From the cell containing the given text, extract its center point as (X, Y) coordinate. 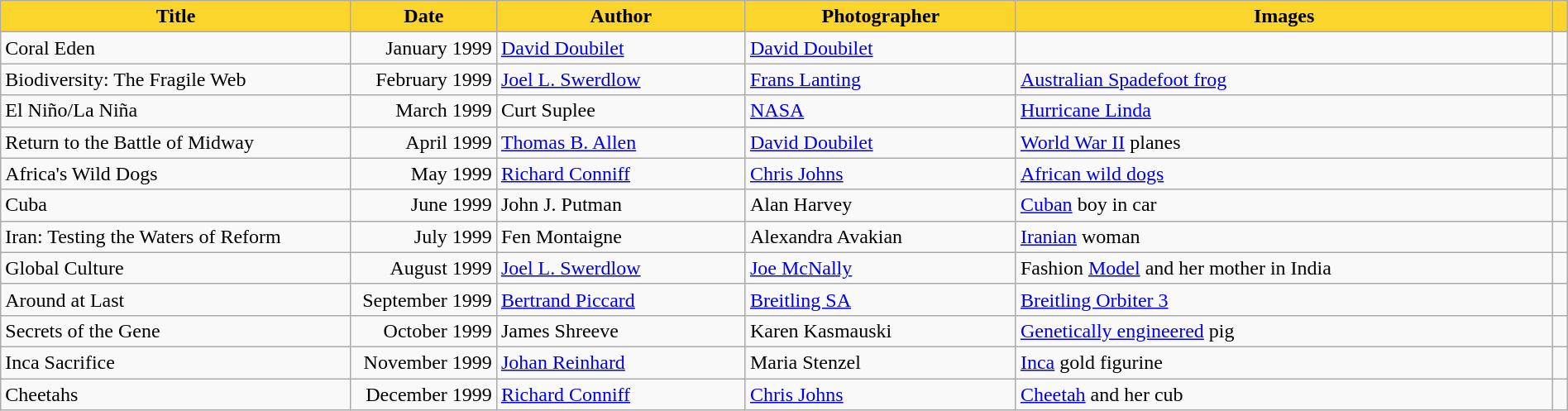
Iran: Testing the Waters of Reform (176, 237)
Genetically engineered pig (1284, 331)
Bertrand Piccard (620, 299)
February 1999 (423, 79)
June 1999 (423, 205)
Inca gold figurine (1284, 362)
Frans Lanting (880, 79)
Thomas B. Allen (620, 142)
Author (620, 17)
Return to the Battle of Midway (176, 142)
Curt Suplee (620, 111)
World War II planes (1284, 142)
Title (176, 17)
Inca Sacrifice (176, 362)
Date (423, 17)
Karen Kasmauski (880, 331)
Cuban boy in car (1284, 205)
Cheetahs (176, 394)
African wild dogs (1284, 174)
Iranian woman (1284, 237)
Images (1284, 17)
Cuba (176, 205)
NASA (880, 111)
Breitling Orbiter 3 (1284, 299)
Around at Last (176, 299)
Fashion Model and her mother in India (1284, 268)
El Niño/La Niña (176, 111)
Hurricane Linda (1284, 111)
Global Culture (176, 268)
Cheetah and her cub (1284, 394)
Maria Stenzel (880, 362)
Breitling SA (880, 299)
September 1999 (423, 299)
Australian Spadefoot frog (1284, 79)
Coral Eden (176, 48)
August 1999 (423, 268)
Joe McNally (880, 268)
May 1999 (423, 174)
James Shreeve (620, 331)
Africa's Wild Dogs (176, 174)
Biodiversity: The Fragile Web (176, 79)
Johan Reinhard (620, 362)
January 1999 (423, 48)
November 1999 (423, 362)
December 1999 (423, 394)
Alan Harvey (880, 205)
April 1999 (423, 142)
Secrets of the Gene (176, 331)
Photographer (880, 17)
Fen Montaigne (620, 237)
October 1999 (423, 331)
July 1999 (423, 237)
March 1999 (423, 111)
John J. Putman (620, 205)
Alexandra Avakian (880, 237)
